Capture the cell that displays the provided text and extract its [X, Y] central coordinate. 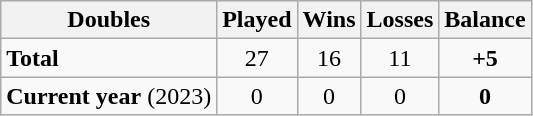
Total [109, 58]
Current year (2023) [109, 96]
Balance [485, 20]
16 [329, 58]
Played [257, 20]
Wins [329, 20]
+5 [485, 58]
27 [257, 58]
Doubles [109, 20]
11 [400, 58]
Losses [400, 20]
